Output the (X, Y) coordinate of the center of the cell containing the given text.  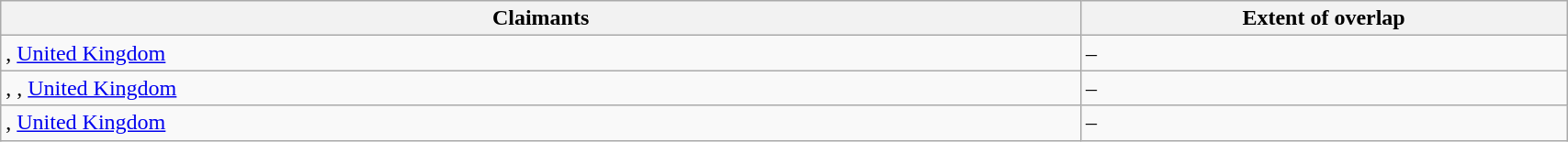
Extent of overlap (1323, 18)
, , United Kingdom (541, 88)
Claimants (541, 18)
